Capture the cell that displays the provided text and extract its (X, Y) central coordinate. 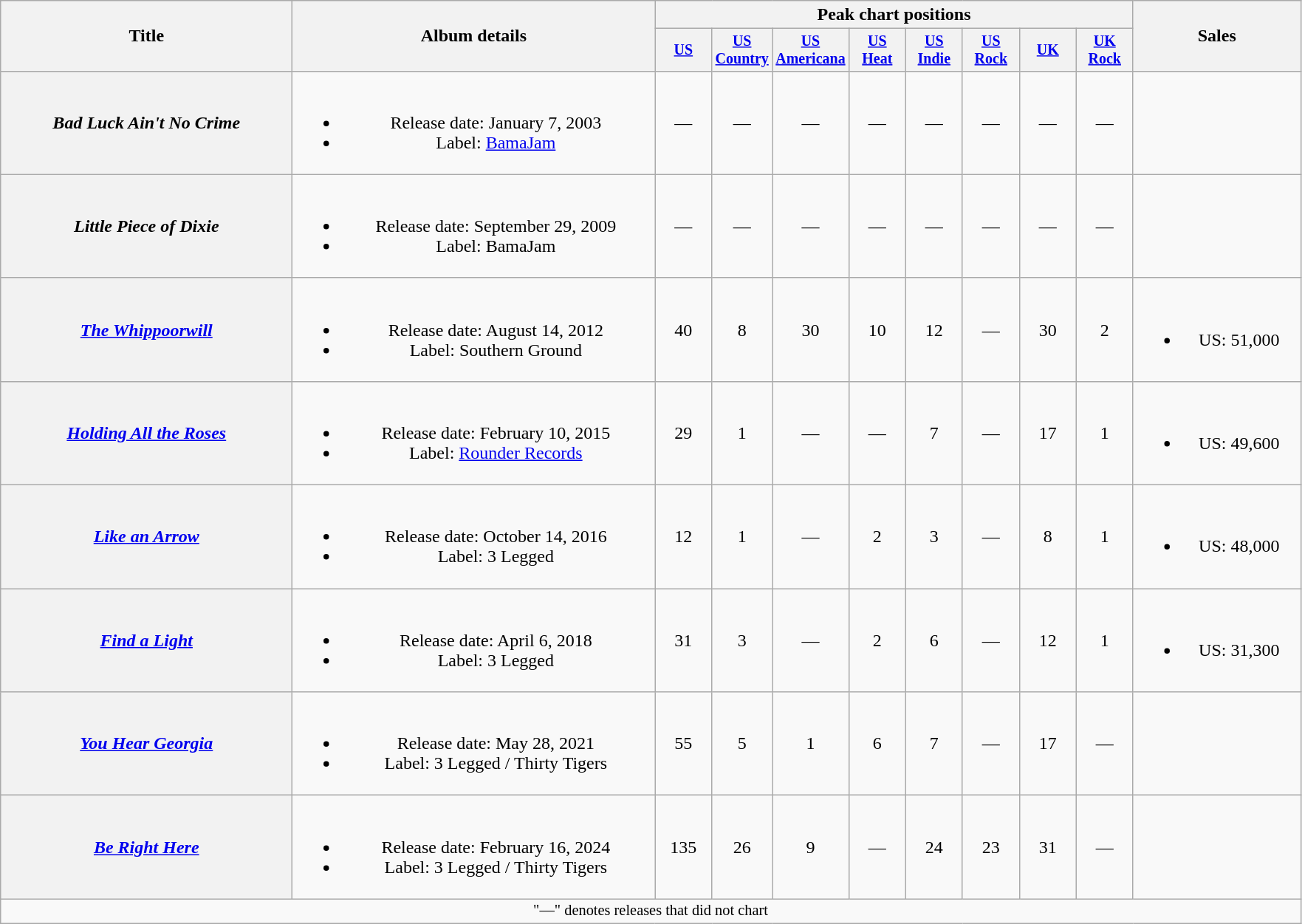
The Whippoorwill (146, 329)
US (684, 50)
Be Right Here (146, 847)
US: 48,000 (1217, 537)
US Americana (811, 50)
Release date: February 10, 2015Label: Rounder Records (474, 433)
Release date: January 7, 2003Label: BamaJam (474, 123)
Holding All the Roses (146, 433)
UKRock (1105, 50)
Sales (1217, 36)
US: 51,000 (1217, 329)
US: 31,300 (1217, 640)
You Hear Georgia (146, 744)
UK (1047, 50)
55 (684, 744)
Release date: August 14, 2012Label: Southern Ground (474, 329)
USHeat (877, 50)
9 (811, 847)
24 (933, 847)
135 (684, 847)
5 (742, 744)
Release date: October 14, 2016Label: 3 Legged (474, 537)
Release date: February 16, 2024Label: 3 Legged / Thirty Tigers (474, 847)
USIndie (933, 50)
Title (146, 36)
Find a Light (146, 640)
Release date: April 6, 2018Label: 3 Legged (474, 640)
40 (684, 329)
26 (742, 847)
Release date: May 28, 2021Label: 3 Legged / Thirty Tigers (474, 744)
Bad Luck Ain't No Crime (146, 123)
23 (991, 847)
"—" denotes releases that did not chart (651, 911)
US: 49,600 (1217, 433)
Album details (474, 36)
US Country (742, 50)
Like an Arrow (146, 537)
10 (877, 329)
Peak chart positions (894, 15)
29 (684, 433)
USRock (991, 50)
Little Piece of Dixie (146, 226)
Release date: September 29, 2009Label: BamaJam (474, 226)
